Scan for the cell matching the given text and deliver its (X, Y) coordinate at center. 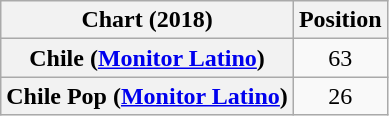
Chile Pop (Monitor Latino) (148, 96)
Position (340, 20)
Chile (Monitor Latino) (148, 58)
Chart (2018) (148, 20)
63 (340, 58)
26 (340, 96)
